From the cell containing the given text, extract its center point as [X, Y] coordinate. 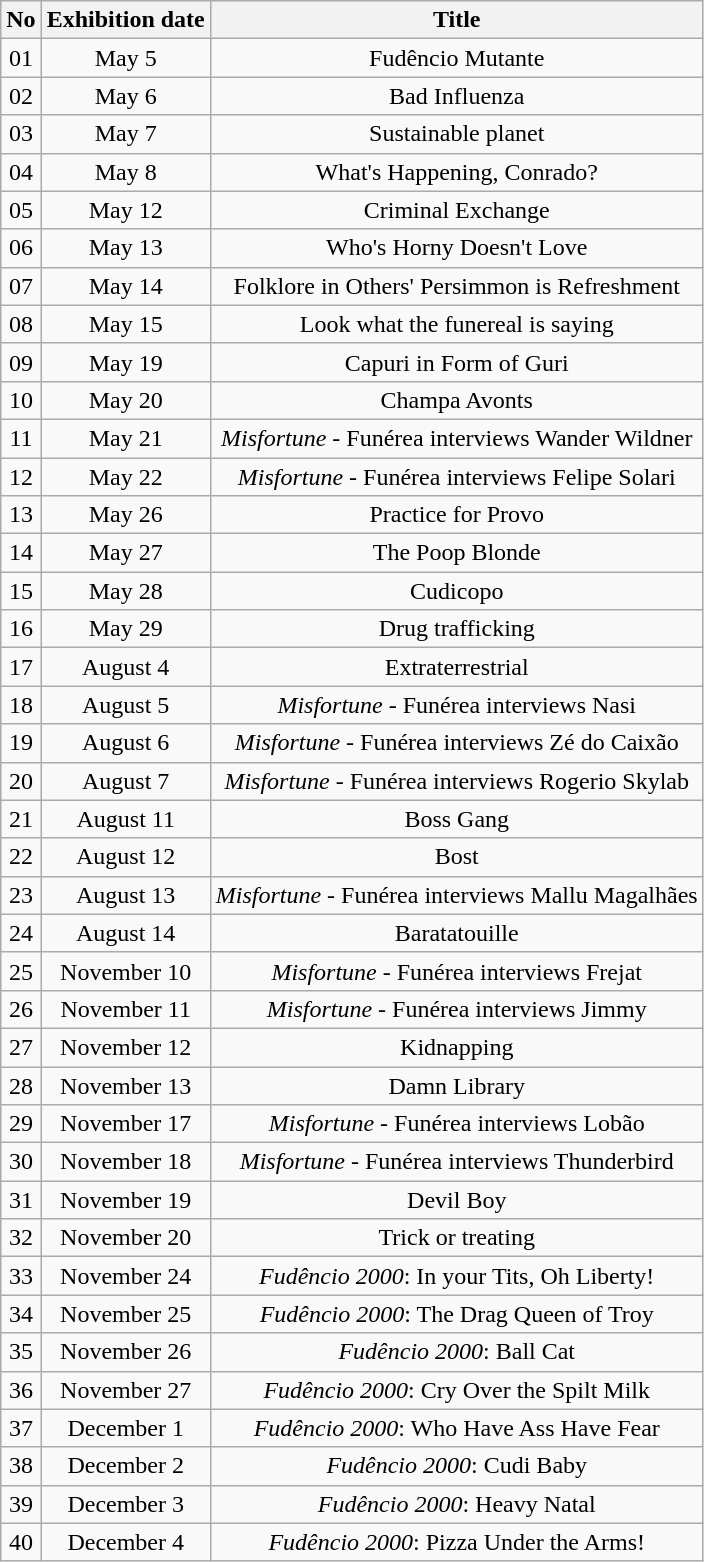
November 11 [126, 1009]
Folklore in Others' Persimmon is Refreshment [456, 286]
Drug trafficking [456, 629]
May 7 [126, 134]
Kidnapping [456, 1047]
Boss Gang [456, 819]
Fudêncio 2000: In your Tits, Oh Liberty! [456, 1276]
August 5 [126, 705]
Misfortune - Funérea interviews Jimmy [456, 1009]
Title [456, 20]
Fudêncio 2000: Heavy Natal [456, 1504]
40 [21, 1542]
08 [21, 324]
Fudêncio 2000: Cudi Baby [456, 1466]
13 [21, 515]
32 [21, 1238]
November 18 [126, 1162]
16 [21, 629]
November 25 [126, 1314]
Misfortune - Funérea interviews Wander Wildner [456, 438]
November 12 [126, 1047]
Fudêncio 2000: Pizza Under the Arms! [456, 1542]
Fudêncio 2000: Ball Cat [456, 1352]
August 6 [126, 743]
November 24 [126, 1276]
20 [21, 781]
39 [21, 1504]
Misfortune - Funérea interviews Nasi [456, 705]
04 [21, 172]
12 [21, 477]
August 4 [126, 667]
August 11 [126, 819]
37 [21, 1428]
Bad Influenza [456, 96]
36 [21, 1390]
December 4 [126, 1542]
28 [21, 1085]
August 13 [126, 895]
May 27 [126, 553]
31 [21, 1200]
25 [21, 971]
November 17 [126, 1124]
May 14 [126, 286]
Fudêncio 2000: Cry Over the Spilt Milk [456, 1390]
Who's Horny Doesn't Love [456, 248]
Cudicopo [456, 591]
24 [21, 933]
27 [21, 1047]
Trick or treating [456, 1238]
33 [21, 1276]
August 14 [126, 933]
November 19 [126, 1200]
November 27 [126, 1390]
May 21 [126, 438]
August 12 [126, 857]
09 [21, 362]
May 22 [126, 477]
August 7 [126, 781]
22 [21, 857]
01 [21, 58]
Devil Boy [456, 1200]
December 2 [126, 1466]
Fudêncio 2000: The Drag Queen of Troy [456, 1314]
21 [21, 819]
December 3 [126, 1504]
Misfortune - Funérea interviews Lobão [456, 1124]
34 [21, 1314]
Fudêncio Mutante [456, 58]
Bost [456, 857]
Misfortune - Funérea interviews Thunderbird [456, 1162]
Capuri in Form of Guri [456, 362]
Misfortune - Funérea interviews Felipe Solari [456, 477]
May 20 [126, 400]
November 20 [126, 1238]
14 [21, 553]
November 26 [126, 1352]
10 [21, 400]
02 [21, 96]
May 26 [126, 515]
11 [21, 438]
Fudêncio 2000: Who Have Ass Have Fear [456, 1428]
19 [21, 743]
May 6 [126, 96]
May 28 [126, 591]
November 13 [126, 1085]
November 10 [126, 971]
May 29 [126, 629]
May 15 [126, 324]
What's Happening, Conrado? [456, 172]
30 [21, 1162]
May 13 [126, 248]
Practice for Provo [456, 515]
Misfortune - Funérea interviews Zé do Caixão [456, 743]
38 [21, 1466]
35 [21, 1352]
No [21, 20]
May 5 [126, 58]
Sustainable planet [456, 134]
23 [21, 895]
Champa Avonts [456, 400]
Misfortune - Funérea interviews Rogerio Skylab [456, 781]
07 [21, 286]
18 [21, 705]
17 [21, 667]
May 12 [126, 210]
29 [21, 1124]
03 [21, 134]
Damn Library [456, 1085]
Exhibition date [126, 20]
May 8 [126, 172]
Criminal Exchange [456, 210]
Baratatouille [456, 933]
26 [21, 1009]
06 [21, 248]
Misfortune - Funérea interviews Frejat [456, 971]
Look what the funereal is saying [456, 324]
December 1 [126, 1428]
The Poop Blonde [456, 553]
Misfortune - Funérea interviews Mallu Magalhães [456, 895]
05 [21, 210]
May 19 [126, 362]
Extraterrestrial [456, 667]
15 [21, 591]
